From the cell containing the given text, extract its center point as (X, Y) coordinate. 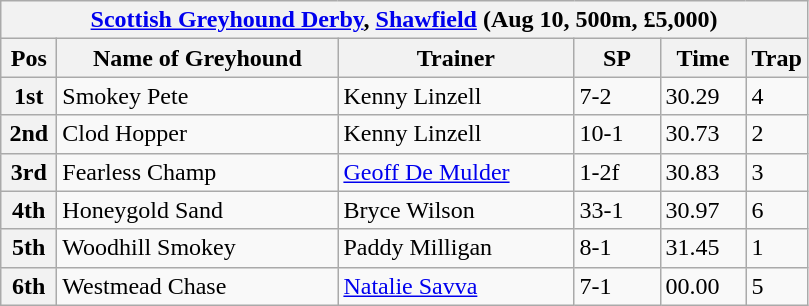
4 (776, 96)
7-2 (617, 96)
Scottish Greyhound Derby, Shawfield (Aug 10, 500m, £5,000) (404, 20)
Geoff De Mulder (456, 172)
Name of Greyhound (198, 58)
2nd (29, 134)
5 (776, 286)
3 (776, 172)
Westmead Chase (198, 286)
8-1 (617, 248)
Bryce Wilson (456, 210)
Trainer (456, 58)
7-1 (617, 286)
30.29 (703, 96)
00.00 (703, 286)
Smokey Pete (198, 96)
1-2f (617, 172)
1st (29, 96)
3rd (29, 172)
Honeygold Sand (198, 210)
5th (29, 248)
6 (776, 210)
Natalie Savva (456, 286)
Time (703, 58)
Fearless Champ (198, 172)
Pos (29, 58)
33-1 (617, 210)
Woodhill Smokey (198, 248)
30.97 (703, 210)
SP (617, 58)
1 (776, 248)
31.45 (703, 248)
10-1 (617, 134)
6th (29, 286)
30.83 (703, 172)
4th (29, 210)
Clod Hopper (198, 134)
2 (776, 134)
Paddy Milligan (456, 248)
30.73 (703, 134)
Trap (776, 58)
